Search for the cell housing the specified text and yield its [x, y] center coordinate. 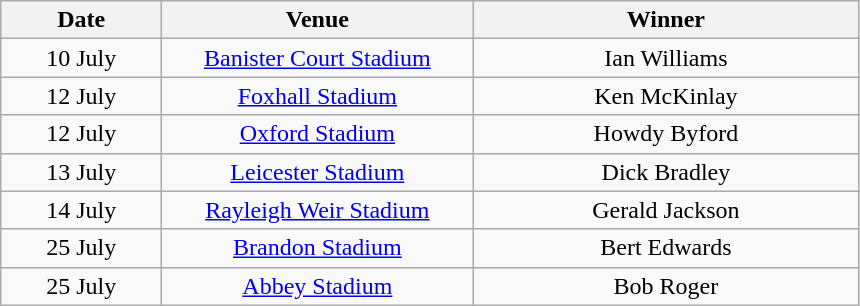
Foxhall Stadium [318, 96]
Gerald Jackson [666, 210]
Oxford Stadium [318, 134]
Bob Roger [666, 286]
Abbey Stadium [318, 286]
Howdy Byford [666, 134]
Date [82, 20]
Banister Court Stadium [318, 58]
Venue [318, 20]
10 July [82, 58]
Brandon Stadium [318, 248]
Ian Williams [666, 58]
Ken McKinlay [666, 96]
Leicester Stadium [318, 172]
13 July [82, 172]
Bert Edwards [666, 248]
Dick Bradley [666, 172]
14 July [82, 210]
Rayleigh Weir Stadium [318, 210]
Winner [666, 20]
